Detect which cell encompasses the target text, then output its (x, y) center coordinate. 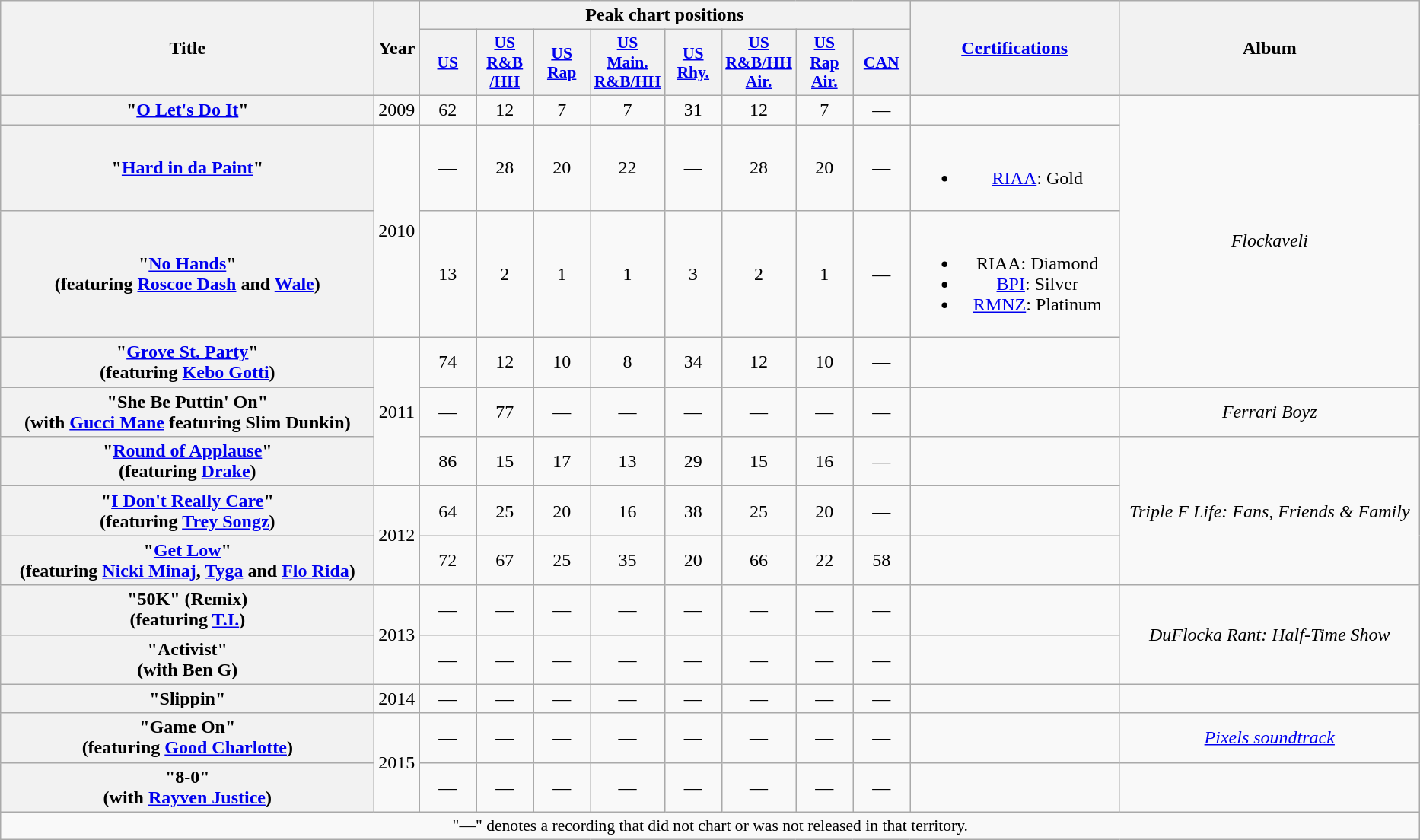
"50K" (Remix) (featuring T.I.) (187, 610)
29 (692, 461)
31 (692, 110)
Flockaveli (1269, 240)
64 (447, 511)
USR&B/HH (505, 62)
2015 (397, 762)
USRap (562, 62)
Peak chart positions (665, 15)
2009 (397, 110)
Ferrari Boyz (1269, 412)
2013 (397, 635)
8 (628, 362)
58 (881, 560)
74 (447, 362)
"Slippin" (187, 698)
17 (562, 461)
"Round of Applause" (featuring Drake) (187, 461)
Certifications (1015, 49)
CAN (881, 62)
DuFlocka Rant: Half-Time Show (1269, 635)
2014 (397, 698)
USMain.R&B/HH (628, 62)
USRapAir. (825, 62)
3 (692, 274)
77 (505, 412)
Year (397, 49)
62 (447, 110)
RIAA: Gold (1015, 167)
"O Let's Do It" (187, 110)
2012 (397, 536)
USRhy. (692, 62)
35 (628, 560)
"Get Low" (featuring Nicki Minaj, Tyga and Flo Rida) (187, 560)
RIAA: DiamondBPI: SilverRMNZ: Platinum (1015, 274)
38 (692, 511)
"She Be Puttin' On" (with Gucci Mane featuring Slim Dunkin) (187, 412)
86 (447, 461)
"I Don't Really Care" (featuring Trey Songz) (187, 511)
US (447, 62)
"No Hands" (featuring Roscoe Dash and Wale) (187, 274)
"Activist" (with Ben G) (187, 659)
Triple F Life: Fans, Friends & Family (1269, 511)
72 (447, 560)
2010 (397, 231)
"8-0" (with Rayven Justice) (187, 787)
Title (187, 49)
2011 (397, 412)
"Hard in da Paint" (187, 167)
Pixels soundtrack (1269, 738)
66 (759, 560)
67 (505, 560)
"Grove St. Party" (featuring Kebo Gotti) (187, 362)
USR&B/HHAir. (759, 62)
34 (692, 362)
Album (1269, 49)
"Game On" (featuring Good Charlotte) (187, 738)
"—" denotes a recording that did not chart or was not released in that territory. (711, 826)
